Provide the [x, y] coordinate of the cell's center where the given text is located.  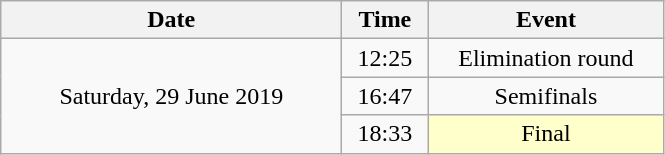
Semifinals [546, 96]
Date [172, 20]
Saturday, 29 June 2019 [172, 96]
Time [385, 20]
Event [546, 20]
Final [546, 134]
18:33 [385, 134]
16:47 [385, 96]
12:25 [385, 58]
Elimination round [546, 58]
